Return the [x, y] coordinate for the center point of the cell that contains the specified text.  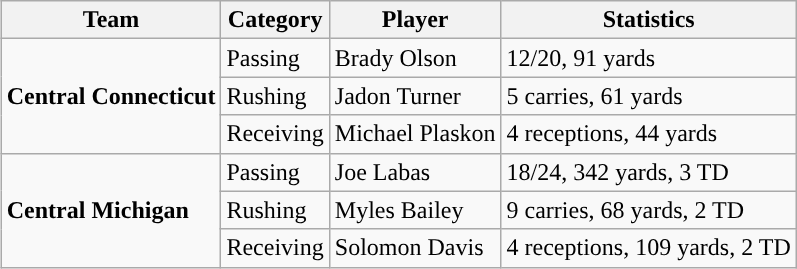
Brady Olson [415, 58]
Statistics [648, 20]
4 receptions, 109 yards, 2 TD [648, 248]
4 receptions, 44 yards [648, 134]
Team [111, 20]
Category [275, 20]
9 carries, 68 yards, 2 TD [648, 210]
12/20, 91 yards [648, 58]
5 carries, 61 yards [648, 96]
Central Michigan [111, 210]
Central Connecticut [111, 96]
Solomon Davis [415, 248]
Player [415, 20]
Myles Bailey [415, 210]
Michael Plaskon [415, 134]
Jadon Turner [415, 96]
18/24, 342 yards, 3 TD [648, 172]
Joe Labas [415, 172]
